Determine the (x, y) coordinate at the center of the cell enclosing the given text.  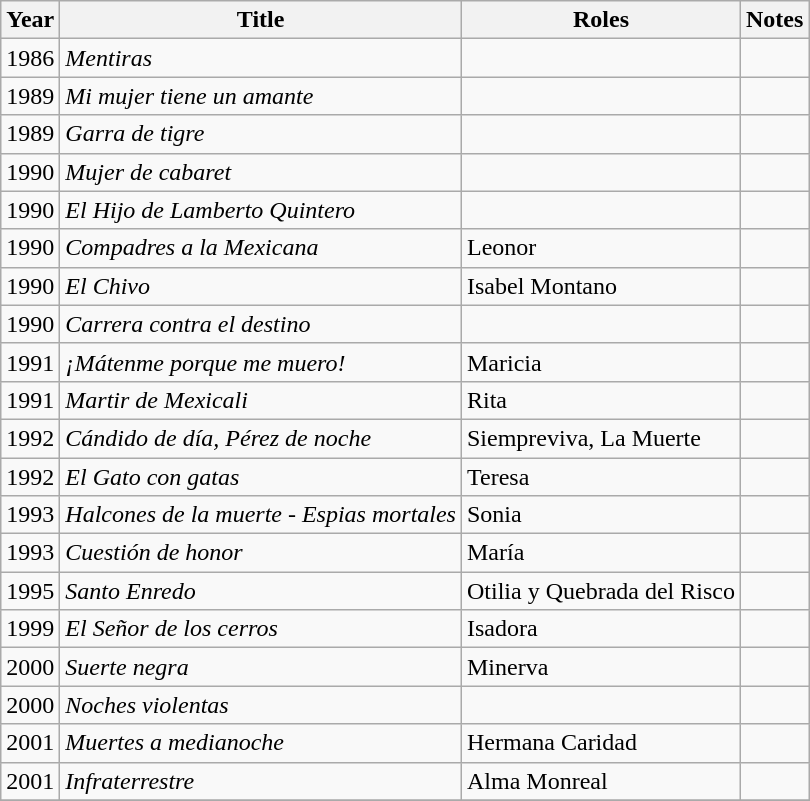
Mentiras (261, 58)
Carrera contra el destino (261, 324)
Title (261, 20)
Maricia (600, 362)
1995 (30, 591)
El Señor de los cerros (261, 629)
Mujer de cabaret (261, 172)
Muertes a medianoche (261, 743)
Teresa (600, 477)
Year (30, 20)
Notes (774, 20)
El Gato con gatas (261, 477)
Hermana Caridad (600, 743)
Compadres a la Mexicana (261, 248)
Isadora (600, 629)
Cuestión de honor (261, 553)
El Chivo (261, 286)
Infraterrestre (261, 781)
El Hijo de Lamberto Quintero (261, 210)
Martir de Mexicali (261, 400)
1999 (30, 629)
Isabel Montano (600, 286)
Roles (600, 20)
1986 (30, 58)
Halcones de la muerte - Espias mortales (261, 515)
Santo Enredo (261, 591)
María (600, 553)
¡Mátenme porque me muero! (261, 362)
Garra de tigre (261, 134)
Suerte negra (261, 667)
Cándido de día, Pérez de noche (261, 438)
Noches violentas (261, 705)
Sonia (600, 515)
Otilia y Quebrada del Risco (600, 591)
Minerva (600, 667)
Rita (600, 400)
Alma Monreal (600, 781)
Mi mujer tiene un amante (261, 96)
Leonor (600, 248)
Siempreviva, La Muerte (600, 438)
